From the cell containing the given text, extract its center point as (X, Y) coordinate. 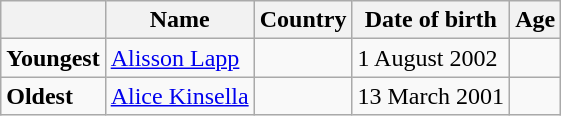
Alisson Lapp (180, 58)
Oldest (53, 96)
Alice Kinsella (180, 96)
13 March 2001 (431, 96)
Country (303, 20)
1 August 2002 (431, 58)
Youngest (53, 58)
Date of birth (431, 20)
Age (536, 20)
Name (180, 20)
